Return the (x, y) coordinate for the center point of the cell that contains the specified text.  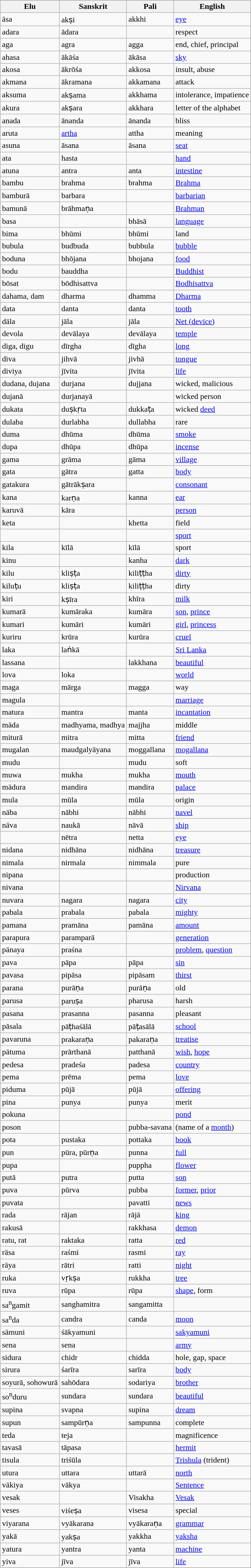
aksuma (30, 95)
anada (30, 121)
Sanskrit (93, 7)
mädura (30, 787)
yanta (150, 1549)
pasanna (150, 1013)
book (212, 1140)
triśūla (93, 1460)
gāma (150, 459)
teda (30, 1435)
kila (30, 548)
kilu (30, 573)
kiri (30, 599)
hasta (93, 158)
sangamit (30, 1304)
dudana, dujana (30, 384)
adara (30, 32)
dark (212, 560)
putta (150, 1178)
ear (212, 497)
prārthanā (93, 1052)
dharma (93, 296)
dupa (30, 447)
respect (212, 32)
dahama, dam (30, 296)
nāvā (150, 825)
old (212, 988)
duṣkṛta (93, 409)
candra (93, 1319)
Bodhisattva (212, 284)
gatakura (30, 485)
praśna (93, 950)
ratta (150, 1240)
kāra (93, 510)
dujjana (150, 384)
mäda (30, 725)
temple (212, 334)
end, chief, principal (212, 44)
aruta (30, 133)
Brahman (212, 208)
bhōjana (93, 259)
viśeṣa (93, 1510)
ata (30, 158)
äsa (30, 19)
agra (93, 44)
yaksha (212, 1536)
räya (30, 1265)
friend (212, 737)
parana (30, 988)
uttarā (150, 1472)
teja (93, 1435)
pänaya (30, 950)
complete (212, 1422)
shape, form (212, 1291)
ruva (30, 1291)
bōsat (30, 284)
tāpasa (93, 1447)
pharusa (150, 1001)
khetta (150, 523)
school (212, 1026)
mitta (150, 737)
devola (30, 334)
pleasant (212, 1013)
puvata (30, 1203)
barbarian (212, 196)
news (212, 1203)
person (212, 510)
pāṭhaśālā (93, 1026)
soft (212, 762)
däla (30, 321)
asuna (30, 146)
akkhama (150, 95)
diva (30, 358)
budbuda (93, 246)
jihvā (93, 358)
machine (212, 1549)
karuvā (30, 510)
pokuna (30, 1115)
visesa (150, 1510)
production (212, 875)
dujanā (30, 396)
city (212, 900)
rada (30, 1215)
bauddha (93, 271)
durjana (93, 384)
ākrōśa (93, 70)
moggallana (150, 750)
son, prince (212, 612)
durlabha (93, 422)
harsh (212, 1001)
love (212, 1077)
grāma (93, 459)
piduma (30, 1090)
gata (30, 472)
puppha (150, 1165)
cruel (212, 637)
diviya (30, 371)
pina (30, 1102)
basa (30, 221)
antra (93, 171)
ākāśa (93, 57)
ratti (150, 1265)
pakaraṇa (150, 1039)
bubbula (150, 246)
nimmala (150, 863)
bamunā (30, 208)
śākyamuni (93, 1332)
grammar (212, 1523)
puva (30, 1190)
sonduru (30, 1396)
dīrgha (93, 346)
wicked, malicious (212, 384)
tongue (212, 358)
artha (93, 133)
English (212, 7)
rātri (93, 1265)
dukkaṭa (150, 409)
nētra (93, 837)
bliss (212, 121)
pūrva (93, 1190)
treasure (212, 850)
ratu, rat (30, 1240)
pasana (30, 1013)
letter of the alphabet (212, 108)
majjha (150, 725)
anta (150, 171)
dullabha (150, 422)
way (212, 687)
sodariya (150, 1382)
dukata (30, 409)
consonant (212, 485)
land (212, 234)
yakṣa (93, 1536)
sidura (30, 1357)
brāhmaṇa (93, 208)
amount (212, 925)
akṣama (93, 95)
ship (212, 825)
incantation (212, 712)
kinu (30, 560)
chidda (150, 1357)
girl, princess (212, 624)
parusa (30, 1001)
special (212, 1510)
full (212, 1152)
pond (212, 1115)
pramāna (93, 925)
rakkhasa (150, 1228)
Elu (30, 7)
veses (30, 1510)
origin (212, 800)
utura (30, 1472)
supun (30, 1422)
vyākaraṇa (150, 1523)
mogallana (212, 750)
magula (30, 700)
räsa (30, 1253)
offering (212, 1090)
kumāraka (93, 612)
hermit (212, 1447)
matura (30, 712)
middle (212, 725)
keta (30, 523)
field (212, 523)
Net (device) (212, 321)
mugalan (30, 750)
svapna (93, 1410)
pätuma (30, 1052)
army (212, 1345)
pamāna (150, 925)
muwa (30, 775)
dīgha (150, 346)
Vesak (212, 1498)
meaning (212, 133)
khīra (150, 599)
canda (150, 1319)
kana (30, 497)
lakkhana (150, 662)
son (212, 1178)
barbara (93, 196)
Brahma (212, 183)
tooth (212, 309)
akmana (30, 82)
tree (212, 1278)
intolerance, impatience (212, 95)
mantra (93, 712)
sky (212, 57)
problem, question (212, 950)
ākāsa (150, 57)
wicked deed (212, 409)
hole, gap, space (212, 1357)
attha (150, 133)
väkiya (30, 1485)
pūra, pūrṇa (93, 1152)
prasanna (93, 1013)
kurūra (150, 637)
pavatti (150, 1203)
prakaraṇa (93, 1039)
incense (212, 447)
nimala (30, 863)
pradeśa (93, 1064)
rakusā (30, 1228)
madhyama, madhya (93, 725)
country (212, 1064)
Sri Lanka (212, 650)
yatura (30, 1549)
kuriru (30, 637)
pipāsam (150, 975)
Pali (150, 7)
raktaka (93, 1240)
pustaka (93, 1140)
rājan (93, 1215)
food (212, 259)
pavasa (30, 975)
ākramana (93, 82)
ahasa (30, 57)
tisula (30, 1460)
naukā (93, 825)
sarīra (150, 1370)
treatise (212, 1039)
pava (30, 962)
sämuni (30, 1332)
diga, digu (30, 346)
moon (212, 1319)
insult, abuse (212, 70)
vākya (93, 1485)
gātra (93, 472)
kanna (150, 497)
pubba-savana (150, 1127)
magnificence (212, 1435)
vṛkṣa (93, 1278)
bubula (30, 246)
former, prior (212, 1190)
nipana (30, 875)
sampunna (150, 1422)
pupa (30, 1165)
punna (150, 1152)
tavasā (30, 1447)
(name of a month) (212, 1127)
intestine (212, 171)
sanghamitra (93, 1304)
mighty (212, 912)
näva (30, 825)
loka (93, 675)
nivana (30, 888)
maudgalyāyana (93, 750)
laka (30, 650)
pun (30, 1152)
demon (212, 1228)
dulaba (30, 422)
duma (30, 434)
lassana (30, 662)
Trishula (trident) (212, 1460)
pubba (150, 1190)
night (212, 1265)
parapura (30, 937)
dream (212, 1410)
poson (30, 1127)
bambu (30, 183)
miturā (30, 737)
flower (212, 1165)
bhojana (150, 259)
kumāra (150, 612)
dhamma (150, 296)
vesak (30, 1498)
chidr (93, 1357)
manta (150, 712)
milk (212, 599)
kumarā (30, 612)
pure (212, 863)
nuvara (30, 900)
uttara (93, 1472)
paruṣa (93, 1001)
mitra (93, 737)
aga (30, 44)
akkosa (150, 70)
sahōdara (93, 1382)
nirmala (93, 863)
bamburā (30, 196)
pipāsa (93, 975)
red (212, 1240)
kṣīra (93, 599)
pavaruna (30, 1039)
kanha (150, 560)
soyurā, sohowurā (30, 1382)
yakā (30, 1536)
putā (30, 1178)
akṣi (93, 19)
navel (212, 812)
attack (212, 82)
krūra (93, 637)
akkhara (150, 108)
language (212, 221)
mārga (93, 687)
jivhā (150, 358)
agga (150, 44)
Visakha (150, 1498)
gatta (150, 472)
gama (30, 459)
bima (30, 234)
atuna (30, 171)
pota (30, 1140)
palace (212, 787)
sakyamuni (212, 1332)
mula (30, 800)
nidana (30, 850)
netta (150, 837)
generation (212, 937)
akura (30, 108)
Sentence (212, 1485)
patthanā (150, 1052)
sirura (30, 1370)
thirst (212, 975)
Dharma (212, 296)
sin (212, 962)
akṣara (93, 108)
pāsala (30, 1026)
raśmi (93, 1253)
bōdhisattva (93, 284)
rukkha (150, 1278)
ādara (93, 32)
brother (212, 1382)
gātrākṣara (93, 485)
marriage (212, 700)
smoke (212, 434)
lova (30, 675)
north (212, 1472)
pamana (30, 925)
putra (93, 1178)
kiluṭu (30, 586)
pedesa (30, 1064)
boduna (30, 259)
durjanayā (93, 396)
akkamana (150, 82)
prabala (93, 912)
yakkha (150, 1536)
viyarana (30, 1523)
ray (212, 1253)
Nirvana (212, 888)
akosa (30, 70)
sampūrṇa (93, 1422)
data (30, 309)
long (212, 346)
rare (212, 422)
pāṭasālā (150, 1026)
rasmi (150, 1253)
bodu (30, 271)
ruka (30, 1278)
village (212, 459)
näba (30, 812)
maga (30, 687)
sangamitta (150, 1304)
hand (212, 158)
laṅkā (93, 650)
world (212, 675)
mouth (212, 775)
bubble (212, 246)
sanda (30, 1319)
king (212, 1215)
padesa (150, 1064)
prēma (93, 1077)
akkhi (150, 19)
pottaka (150, 1140)
yiva (30, 1561)
rājā (150, 1215)
karṇa (93, 497)
wish, hope (212, 1052)
yantra (93, 1549)
śarīra (93, 1370)
magga (150, 687)
merit (212, 1102)
seat (212, 146)
bhāsā (150, 221)
kumari (30, 624)
wicked person (212, 396)
Buddhist (212, 271)
vyākarana (93, 1523)
paramparā (93, 937)
